Return the [X, Y] coordinate for the center point of the cell that contains the specified text.  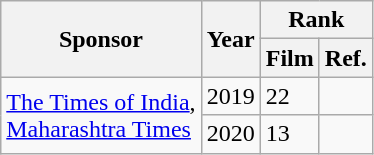
Rank [316, 20]
2019 [230, 96]
Film [290, 58]
Sponsor [101, 39]
22 [290, 96]
13 [290, 134]
Year [230, 39]
Ref. [346, 58]
The Times of India,Maharashtra Times [101, 115]
2020 [230, 134]
